Determine the (X, Y) coordinate at the center of the cell enclosing the given text.  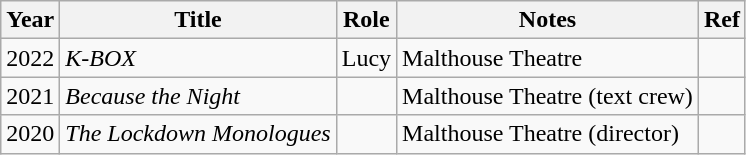
The Lockdown Monologues (198, 134)
Malthouse Theatre (548, 58)
Because the Night (198, 96)
Title (198, 20)
2021 (30, 96)
Ref (722, 20)
Year (30, 20)
Lucy (366, 58)
Notes (548, 20)
Malthouse Theatre (text crew) (548, 96)
2022 (30, 58)
2020 (30, 134)
K-BOX (198, 58)
Malthouse Theatre (director) (548, 134)
Role (366, 20)
